Locate the cell with the specified text and output its [x, y] center coordinate. 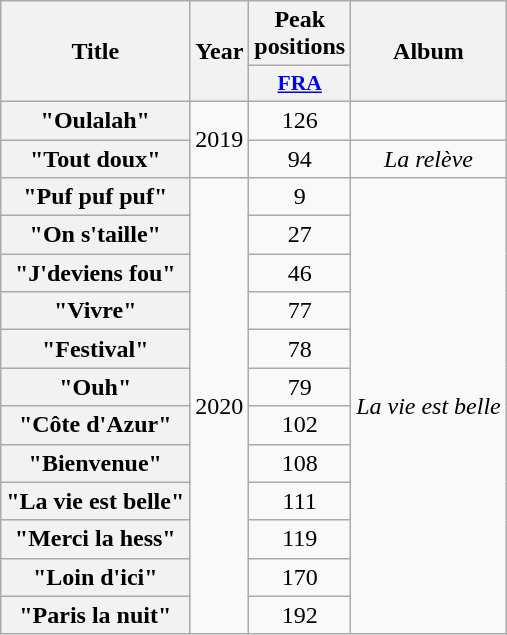
"Bienvenue" [96, 463]
"Festival" [96, 349]
94 [300, 159]
78 [300, 349]
La relève [429, 159]
"La vie est belle" [96, 501]
Peak positions [300, 34]
46 [300, 273]
"Puf puf puf" [96, 197]
"Oulalah" [96, 120]
"Merci la hess" [96, 539]
"Loin d'ici" [96, 577]
"Côte d'Azur" [96, 425]
Year [220, 52]
77 [300, 311]
2019 [220, 139]
"Vivre" [96, 311]
27 [300, 235]
102 [300, 425]
FRA [300, 84]
119 [300, 539]
Title [96, 52]
2020 [220, 406]
La vie est belle [429, 406]
"On s'taille" [96, 235]
Album [429, 52]
"Ouh" [96, 387]
79 [300, 387]
111 [300, 501]
"J'deviens fou" [96, 273]
126 [300, 120]
108 [300, 463]
"Paris la nuit" [96, 615]
9 [300, 197]
170 [300, 577]
192 [300, 615]
"Tout doux" [96, 159]
